For the text-containing cell, return its midpoint in [X, Y] coordinate format. 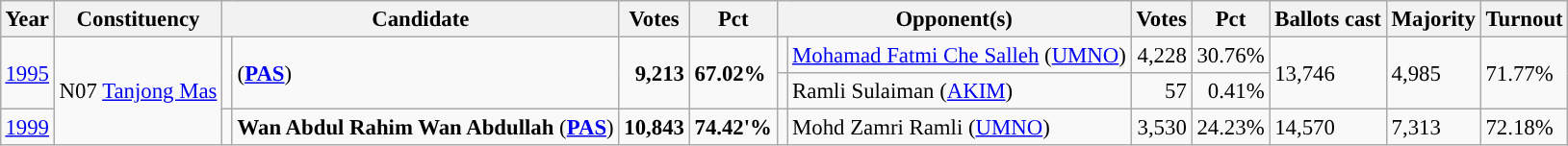
Ramli Sulaiman (AKIM) [959, 91]
72.18% [1525, 128]
24.23% [1230, 128]
1995 [27, 73]
Turnout [1525, 19]
71.77% [1525, 73]
4,228 [1161, 55]
14,570 [1328, 128]
57 [1161, 91]
7,313 [1433, 128]
67.02% [733, 73]
Constituency [138, 19]
0.41% [1230, 91]
Candidate [421, 19]
Wan Abdul Rahim Wan Abdullah (PAS) [425, 128]
4,985 [1433, 73]
Year [27, 19]
Mohamad Fatmi Che Salleh (UMNO) [959, 55]
10,843 [655, 128]
(PAS) [425, 73]
1999 [27, 128]
3,530 [1161, 128]
30.76% [1230, 55]
Mohd Zamri Ramli (UMNO) [959, 128]
9,213 [655, 73]
74.42'% [733, 128]
Ballots cast [1328, 19]
Opponent(s) [954, 19]
Majority [1433, 19]
N07 Tanjong Mas [138, 90]
13,746 [1328, 73]
